Extract the [x, y] coordinate from the center of the cell holding the provided text.  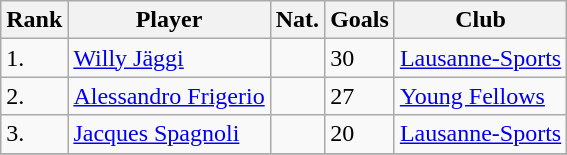
Willy Jäggi [169, 58]
30 [360, 58]
Club [480, 20]
Alessandro Frigerio [169, 96]
1. [34, 58]
Player [169, 20]
Jacques Spagnoli [169, 134]
2. [34, 96]
20 [360, 134]
Young Fellows [480, 96]
3. [34, 134]
Nat. [297, 20]
Goals [360, 20]
Rank [34, 20]
27 [360, 96]
